Capture the cell that displays the provided text and extract its (x, y) central coordinate. 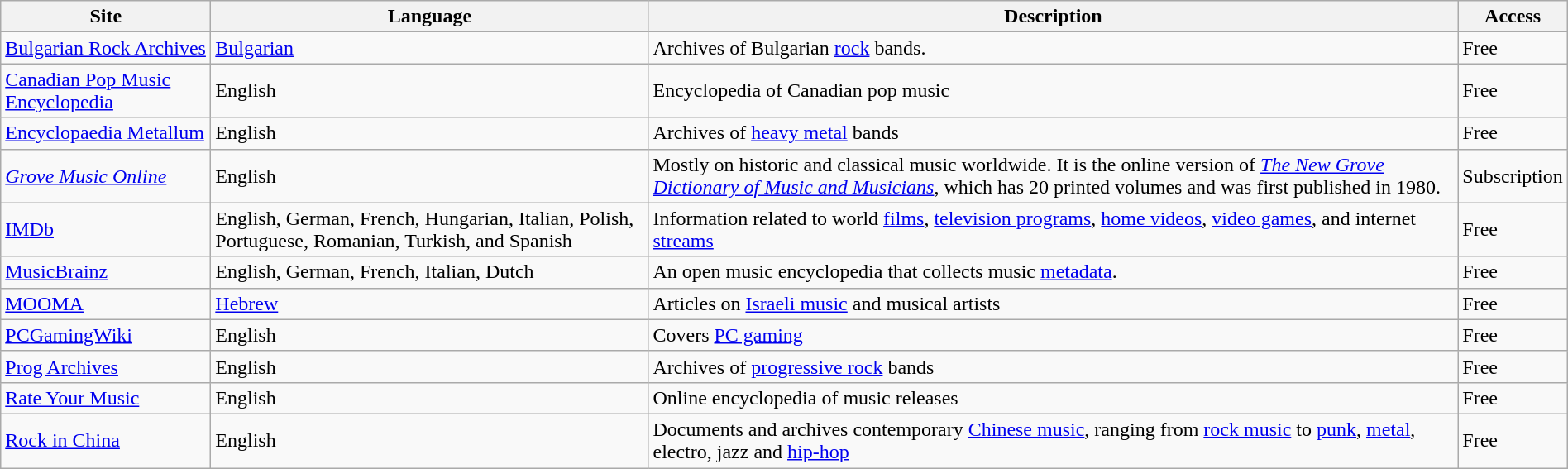
Language (430, 17)
MusicBrainz (106, 272)
Prog Archives (106, 366)
Encyclopaedia Metallum (106, 133)
Site (106, 17)
MOOMA (106, 304)
Documents and archives contemporary Chinese music, ranging from rock music to punk, metal, electro, jazz and hip-hop (1054, 440)
Archives of Bulgarian rock bands. (1054, 48)
English, German, French, Italian, Dutch (430, 272)
Archives of progressive rock bands (1054, 366)
Access (1513, 17)
Description (1054, 17)
Online encyclopedia of music releases (1054, 398)
Archives of heavy metal bands (1054, 133)
Bulgarian Rock Archives (106, 48)
Rate Your Music (106, 398)
Subscription (1513, 175)
Covers PC gaming (1054, 335)
Canadian Pop Music Encyclopedia (106, 91)
Rock in China (106, 440)
Information related to world films, television programs, home videos, video games, and internet streams (1054, 230)
Articles on Israeli music and musical artists (1054, 304)
PCGamingWiki (106, 335)
Hebrew (430, 304)
Grove Music Online (106, 175)
IMDb (106, 230)
Encyclopedia of Canadian pop music (1054, 91)
Bulgarian (430, 48)
English, German, French, Hungarian, Italian, Polish, Portuguese, Romanian, Turkish, and Spanish (430, 230)
An open music encyclopedia that collects music metadata. (1054, 272)
